Scan for the cell matching the given text and deliver its [x, y] coordinate at center. 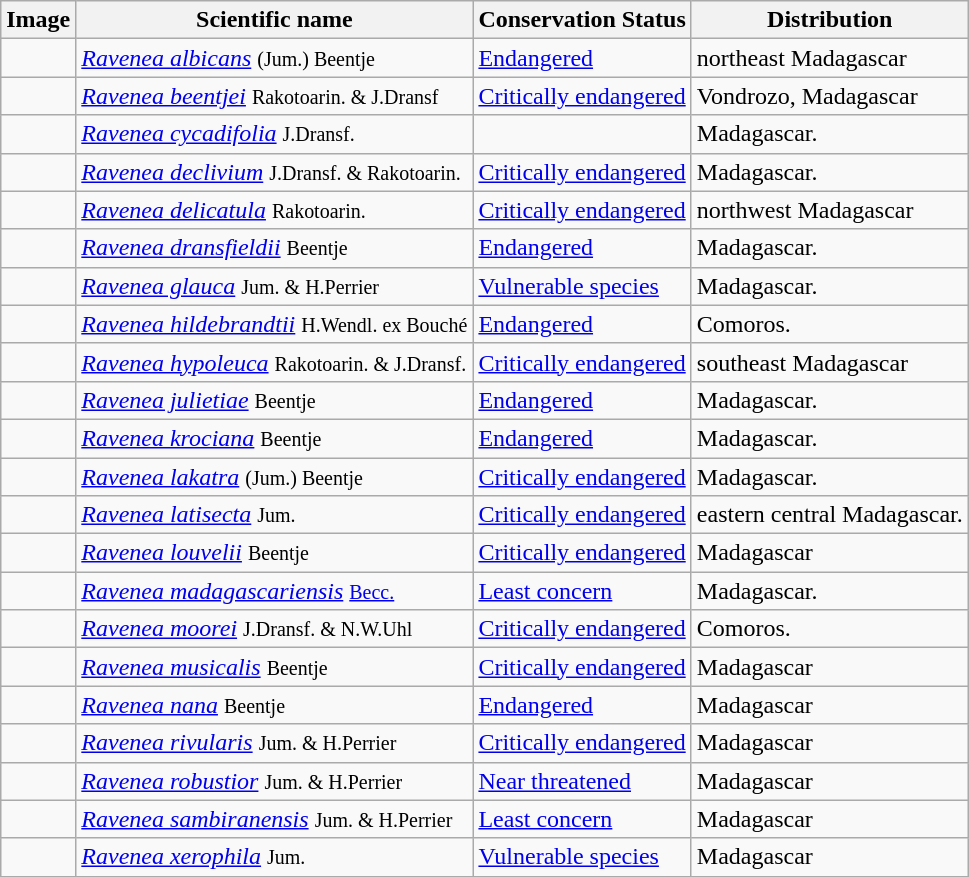
Near threatened [582, 781]
Ravenea julietiae Beentje [274, 400]
Vondrozo, Madagascar [830, 96]
Ravenea nana Beentje [274, 705]
Ravenea rivularis Jum. & H.Perrier [274, 743]
Ravenea hypoleuca Rakotoarin. & J.Dransf. [274, 362]
northeast Madagascar [830, 58]
Ravenea beentjei Rakotoarin. & J.Dransf [274, 96]
Ravenea dransfieldii Beentje [274, 248]
northwest Madagascar [830, 210]
Distribution [830, 20]
Ravenea delicatula Rakotoarin. [274, 210]
Ravenea xerophila Jum. [274, 857]
Ravenea hildebrandtii H.Wendl. ex Bouché [274, 324]
Scientific name [274, 20]
southeast Madagascar [830, 362]
Ravenea robustior Jum. & H.Perrier [274, 781]
Ravenea sambiranensis Jum. & H.Perrier [274, 819]
Ravenea krociana Beentje [274, 438]
Ravenea louvelii Beentje [274, 553]
Ravenea moorei J.Dransf. & N.W.Uhl [274, 629]
Ravenea madagascariensis Becc. [274, 591]
eastern central Madagascar. [830, 515]
Ravenea cycadifolia J.Dransf. [274, 134]
Ravenea latisecta Jum. [274, 515]
Ravenea lakatra (Jum.) Beentje [274, 477]
Image [38, 20]
Ravenea albicans (Jum.) Beentje [274, 58]
Ravenea glauca Jum. & H.Perrier [274, 286]
Ravenea musicalis Beentje [274, 667]
Ravenea declivium J.Dransf. & Rakotoarin. [274, 172]
Conservation Status [582, 20]
